For the text-containing cell, return its midpoint in [X, Y] coordinate format. 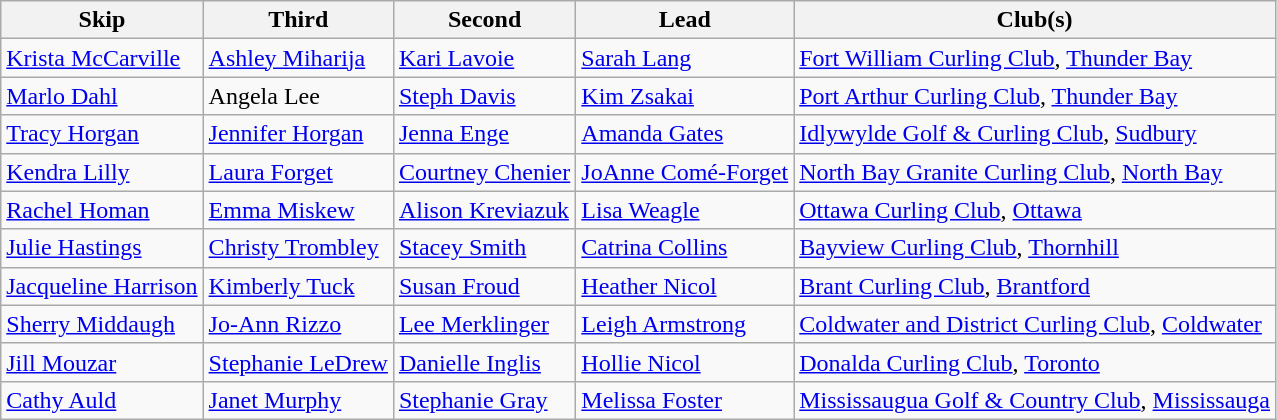
Jacqueline Harrison [102, 286]
Fort William Curling Club, Thunder Bay [1035, 58]
Catrina Collins [685, 248]
Mississaugua Golf & Country Club, Mississauga [1035, 400]
Jennifer Horgan [298, 134]
Ottawa Curling Club, Ottawa [1035, 210]
Jenna Enge [484, 134]
Ashley Miharija [298, 58]
Idlywylde Golf & Curling Club, Sudbury [1035, 134]
Kari Lavoie [484, 58]
Cathy Auld [102, 400]
Coldwater and District Curling Club, Coldwater [1035, 324]
Laura Forget [298, 172]
Amanda Gates [685, 134]
Kimberly Tuck [298, 286]
Lead [685, 20]
Melissa Foster [685, 400]
Courtney Chenier [484, 172]
JoAnne Comé-Forget [685, 172]
Kim Zsakai [685, 96]
Skip [102, 20]
Jo-Ann Rizzo [298, 324]
Stephanie Gray [484, 400]
Marlo Dahl [102, 96]
Second [484, 20]
Christy Trombley [298, 248]
Stephanie LeDrew [298, 362]
Susan Froud [484, 286]
Heather Nicol [685, 286]
Janet Murphy [298, 400]
Third [298, 20]
Leigh Armstrong [685, 324]
North Bay Granite Curling Club, North Bay [1035, 172]
Lisa Weagle [685, 210]
Donalda Curling Club, Toronto [1035, 362]
Port Arthur Curling Club, Thunder Bay [1035, 96]
Julie Hastings [102, 248]
Kendra Lilly [102, 172]
Bayview Curling Club, Thornhill [1035, 248]
Angela Lee [298, 96]
Danielle Inglis [484, 362]
Emma Miskew [298, 210]
Sherry Middaugh [102, 324]
Tracy Horgan [102, 134]
Jill Mouzar [102, 362]
Krista McCarville [102, 58]
Stacey Smith [484, 248]
Steph Davis [484, 96]
Lee Merklinger [484, 324]
Club(s) [1035, 20]
Brant Curling Club, Brantford [1035, 286]
Alison Kreviazuk [484, 210]
Rachel Homan [102, 210]
Sarah Lang [685, 58]
Hollie Nicol [685, 362]
